Scan for the cell matching the given text and deliver its [X, Y] coordinate at center. 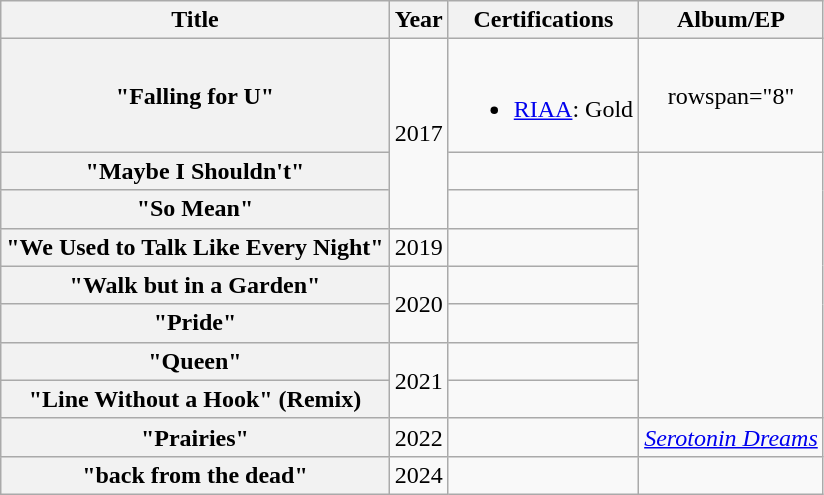
"Maybe I Shouldn't" [195, 171]
2019 [418, 247]
"Queen" [195, 361]
"So Mean" [195, 209]
Serotonin Dreams [732, 437]
"Pride" [195, 323]
"We Used to Talk Like Every Night" [195, 247]
2021 [418, 380]
RIAA: Gold [543, 96]
Year [418, 20]
rowspan="8" [732, 96]
"Prairies" [195, 437]
2024 [418, 475]
2020 [418, 304]
"Line Without a Hook" (Remix) [195, 399]
"Falling for U" [195, 96]
Title [195, 20]
2022 [418, 437]
"back from the dead" [195, 475]
"Walk but in a Garden" [195, 285]
Certifications [543, 20]
Album/EP [732, 20]
2017 [418, 134]
